Capture the cell that displays the provided text and extract its [x, y] central coordinate. 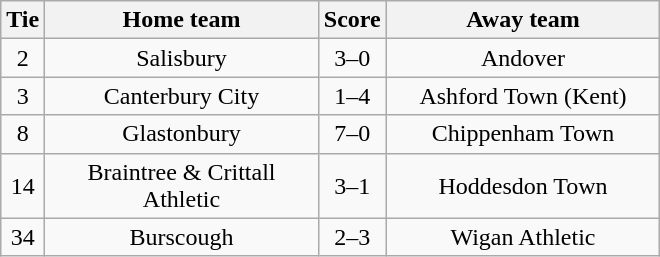
Home team [182, 20]
Glastonbury [182, 134]
Away team [523, 20]
Wigan Athletic [523, 237]
Andover [523, 58]
1–4 [352, 96]
Hoddesdon Town [523, 186]
2 [23, 58]
Chippenham Town [523, 134]
Canterbury City [182, 96]
Score [352, 20]
34 [23, 237]
Burscough [182, 237]
3–1 [352, 186]
Braintree & Crittall Athletic [182, 186]
Tie [23, 20]
3 [23, 96]
8 [23, 134]
14 [23, 186]
2–3 [352, 237]
Ashford Town (Kent) [523, 96]
Salisbury [182, 58]
7–0 [352, 134]
3–0 [352, 58]
